Extract the (X, Y) coordinate from the center of the cell holding the provided text.  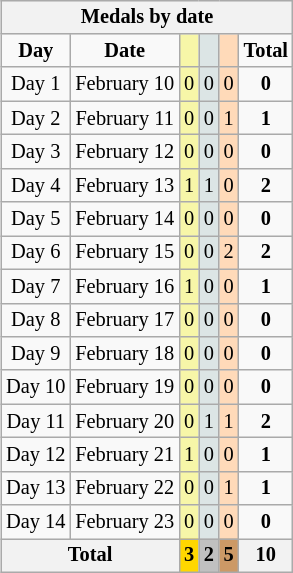
February 15 (124, 253)
Day 1 (36, 84)
February 19 (124, 387)
February 20 (124, 421)
February 16 (124, 286)
Day 3 (36, 152)
Day 10 (36, 387)
Day 8 (36, 320)
5 (229, 556)
February 22 (124, 488)
February 12 (124, 152)
February 11 (124, 118)
Date (124, 51)
February 18 (124, 354)
February 13 (124, 185)
Day 7 (36, 286)
Day (36, 51)
February 14 (124, 219)
Day 11 (36, 421)
February 23 (124, 522)
Day 12 (36, 455)
3 (189, 556)
Day 13 (36, 488)
Day 6 (36, 253)
Day 2 (36, 118)
Medals by date (147, 17)
February 17 (124, 320)
Day 14 (36, 522)
Day 4 (36, 185)
February 10 (124, 84)
Day 5 (36, 219)
Day 9 (36, 354)
February 21 (124, 455)
10 (266, 556)
